Detect which cell encompasses the target text, then output its (x, y) center coordinate. 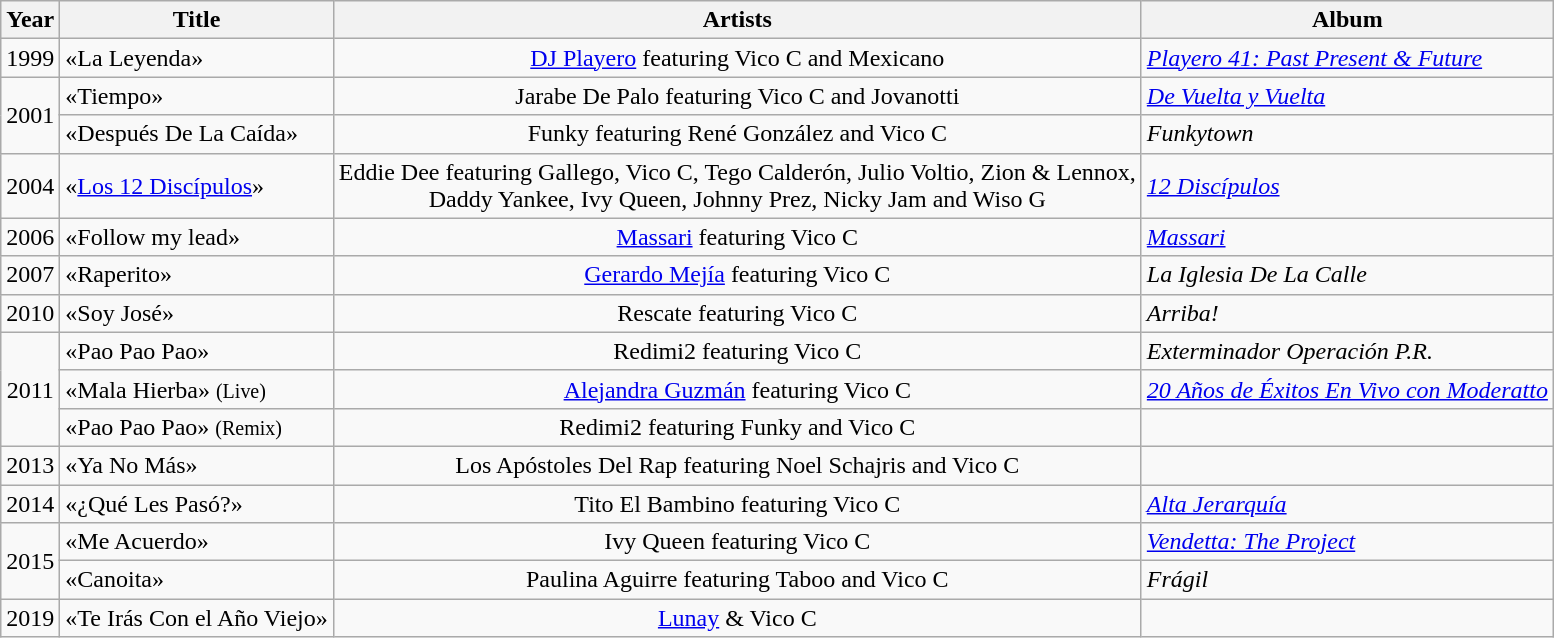
Redimi2 featuring Vico C (737, 351)
«Raperito» (196, 275)
2011 (30, 389)
«Después De La Caída» (196, 134)
De Vuelta y Vuelta (1347, 96)
Arriba! (1347, 313)
«Los 12 Discípulos» (196, 186)
La Iglesia De La Calle (1347, 275)
Gerardo Mejía featuring Vico C (737, 275)
Lunay & Vico C (737, 618)
20 Años de Éxitos En Vivo con Moderatto (1347, 389)
Year (30, 20)
2007 (30, 275)
Eddie Dee featuring Gallego, Vico C, Tego Calderón, Julio Voltio, Zion & Lennox,Daddy Yankee, Ivy Queen, Johnny Prez, Nicky Jam and Wiso G (737, 186)
«Canoita» (196, 580)
Playero 41: Past Present & Future (1347, 58)
Redimi2 featuring Funky and Vico C (737, 427)
2006 (30, 237)
Rescate featuring Vico C (737, 313)
2010 (30, 313)
«La Leyenda» (196, 58)
Artists (737, 20)
«Pao Pao Pao» (196, 351)
Album (1347, 20)
«¿Qué Les Pasó?» (196, 503)
«Soy José» (196, 313)
«Me Acuerdo» (196, 542)
Massari featuring Vico C (737, 237)
Title (196, 20)
Tito El Bambino featuring Vico C (737, 503)
«Follow my lead» (196, 237)
«Pao Pao Pao» (Remix) (196, 427)
Alta Jerarquía (1347, 503)
2015 (30, 561)
12 Discípulos (1347, 186)
Frágil (1347, 580)
2019 (30, 618)
Massari (1347, 237)
2004 (30, 186)
Paulina Aguirre featuring Taboo and Vico C (737, 580)
2013 (30, 465)
2001 (30, 115)
1999 (30, 58)
Exterminador Operación P.R. (1347, 351)
«Te Irás Con el Año Viejo» (196, 618)
Funkytown (1347, 134)
«Tiempo» (196, 96)
2014 (30, 503)
«Mala Hierba» (Live) (196, 389)
«Ya No Más» (196, 465)
Vendetta: The Project (1347, 542)
Los Apóstoles Del Rap featuring Noel Schajris and Vico C (737, 465)
Funky featuring René González and Vico C (737, 134)
DJ Playero featuring Vico C and Mexicano (737, 58)
Alejandra Guzmán featuring Vico C (737, 389)
Ivy Queen featuring Vico C (737, 542)
Jarabe De Palo featuring Vico C and Jovanotti (737, 96)
